Identify which cell holds the provided text, then report its (x, y) central coordinate. 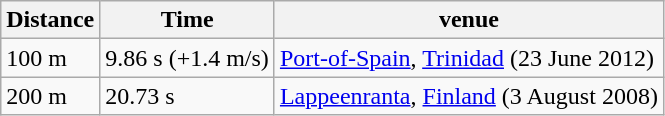
100 m (50, 58)
200 m (50, 96)
9.86 s (+1.4 m/s) (188, 58)
Distance (50, 20)
Lappeenranta, Finland (3 August 2008) (468, 96)
venue (468, 20)
20.73 s (188, 96)
Port-of-Spain, Trinidad (23 June 2012) (468, 58)
Time (188, 20)
